Return [X, Y] of the center of cell containing provided text 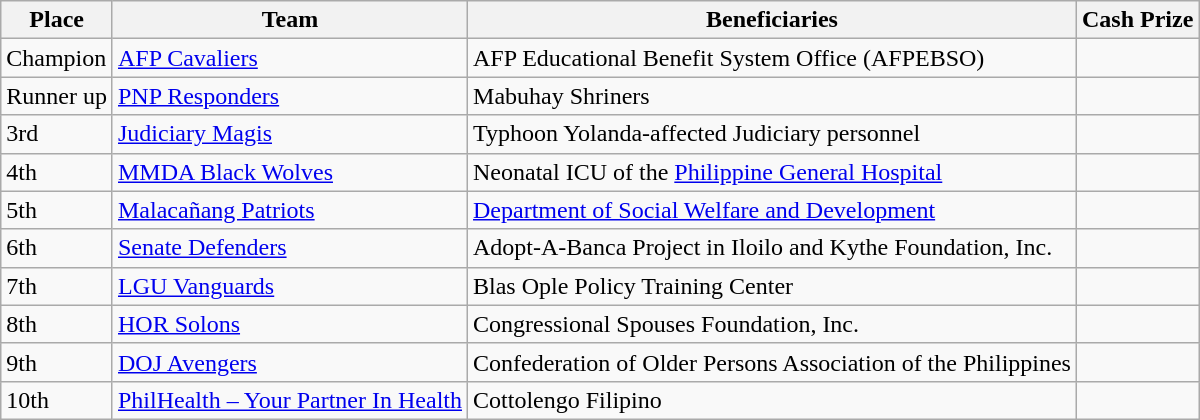
8th [57, 324]
HOR Solons [290, 324]
5th [57, 210]
Champion [57, 58]
4th [57, 172]
MMDA Black Wolves [290, 172]
Mabuhay Shriners [772, 96]
Beneficiaries [772, 20]
Senate Defenders [290, 248]
DOJ Avengers [290, 362]
6th [57, 248]
PhilHealth – Your Partner In Health [290, 400]
AFP Educational Benefit System Office (AFPEBSO) [772, 58]
3rd [57, 134]
Place [57, 20]
Judiciary Magis [290, 134]
7th [57, 286]
Neonatal ICU of the Philippine General Hospital [772, 172]
Cash Prize [1137, 20]
PNP Responders [290, 96]
Malacañang Patriots [290, 210]
Blas Ople Policy Training Center [772, 286]
Typhoon Yolanda-affected Judiciary personnel [772, 134]
10th [57, 400]
LGU Vanguards [290, 286]
Congressional Spouses Foundation, Inc. [772, 324]
9th [57, 362]
AFP Cavaliers [290, 58]
Team [290, 20]
Department of Social Welfare and Development [772, 210]
Adopt-A-Banca Project in Iloilo and Kythe Foundation, Inc. [772, 248]
Cottolengo Filipino [772, 400]
Confederation of Older Persons Association of the Philippines [772, 362]
Runner up [57, 96]
